From the cell containing the given text, extract its center point as (x, y) coordinate. 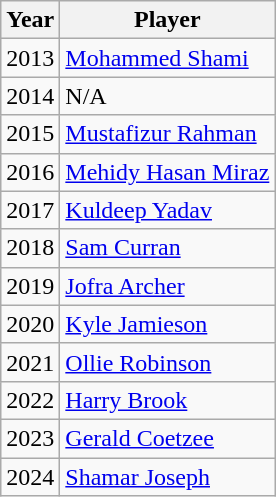
Kyle Jamieson (168, 324)
2013 (30, 58)
Mustafizur Rahman (168, 134)
2015 (30, 134)
2014 (30, 96)
Jofra Archer (168, 286)
2021 (30, 362)
2017 (30, 210)
2024 (30, 477)
N/A (168, 96)
2016 (30, 172)
Ollie Robinson (168, 362)
Year (30, 20)
2019 (30, 286)
Player (168, 20)
Sam Curran (168, 248)
2022 (30, 400)
Gerald Coetzee (168, 438)
Shamar Joseph (168, 477)
2018 (30, 248)
Harry Brook (168, 400)
Mehidy Hasan Miraz (168, 172)
2023 (30, 438)
Mohammed Shami (168, 58)
Kuldeep Yadav (168, 210)
2020 (30, 324)
